Scan for the cell matching the given text and deliver its [X, Y] coordinate at center. 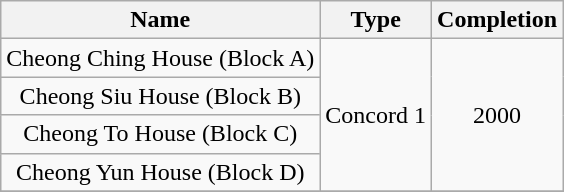
Cheong Siu House (Block B) [160, 96]
Cheong To House (Block C) [160, 134]
Concord 1 [376, 115]
Name [160, 20]
Type [376, 20]
Cheong Ching House (Block A) [160, 58]
2000 [498, 115]
Cheong Yun House (Block D) [160, 172]
Completion [498, 20]
